For the text-containing cell, return its midpoint in (X, Y) coordinate format. 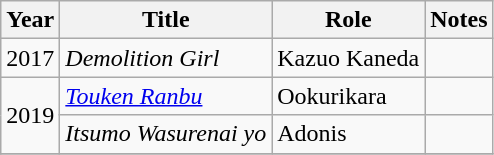
Year (30, 20)
Itsumo Wasurenai yo (166, 134)
Demolition Girl (166, 58)
2017 (30, 58)
Ookurikara (348, 96)
Title (166, 20)
Role (348, 20)
Adonis (348, 134)
Touken Ranbu (166, 96)
2019 (30, 115)
Kazuo Kaneda (348, 58)
Notes (459, 20)
